From the cell containing the given text, extract its center point as [X, Y] coordinate. 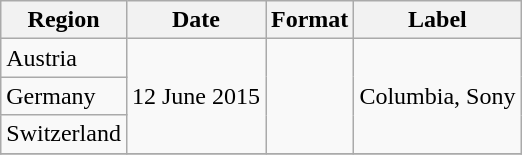
Label [438, 20]
Region [64, 20]
Switzerland [64, 134]
Austria [64, 58]
Date [196, 20]
Columbia, Sony [438, 96]
Germany [64, 96]
Format [310, 20]
12 June 2015 [196, 96]
